Capture the cell that displays the provided text and extract its [x, y] central coordinate. 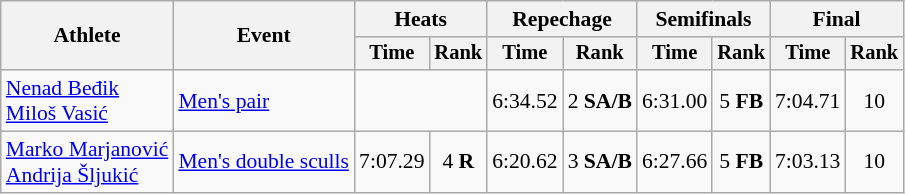
7:07.29 [392, 162]
Marko MarjanovićAndrija Šljukić [88, 162]
Event [264, 36]
Heats [420, 19]
4 R [459, 162]
6:27.66 [674, 162]
Semifinals [704, 19]
Final [836, 19]
2 SA/B [600, 100]
7:04.71 [808, 100]
6:31.00 [674, 100]
3 SA/B [600, 162]
Men's pair [264, 100]
7:03.13 [808, 162]
Athlete [88, 36]
Men's double sculls [264, 162]
6:20.62 [524, 162]
Repechage [562, 19]
Nenad BeđikMiloš Vasić [88, 100]
6:34.52 [524, 100]
